Detect which cell encompasses the target text, then output its [X, Y] center coordinate. 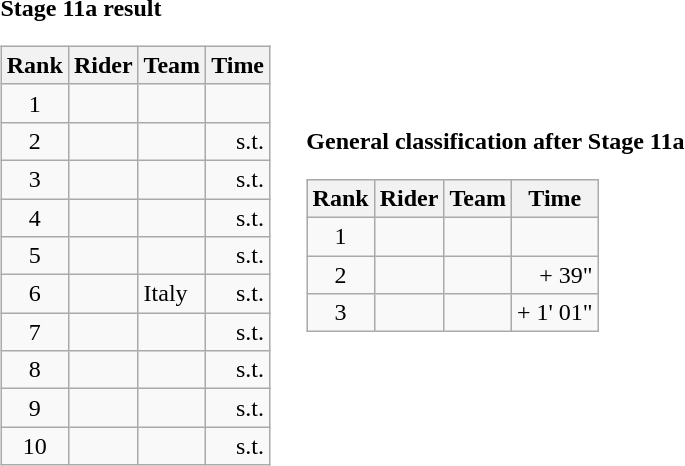
4 [34, 217]
10 [34, 446]
9 [34, 408]
+ 39" [554, 275]
Italy [172, 294]
5 [34, 256]
8 [34, 370]
7 [34, 332]
+ 1' 01" [554, 313]
6 [34, 294]
